Detect which cell encompasses the target text, then output its [x, y] center coordinate. 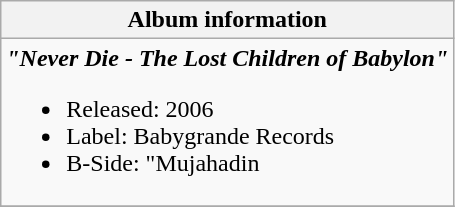
Album information [228, 20]
"Never Die - The Lost Children of Babylon"Released: 2006Label: Babygrande RecordsB-Side: "Mujahadin [228, 122]
